Search for the cell housing the specified text and yield its [X, Y] center coordinate. 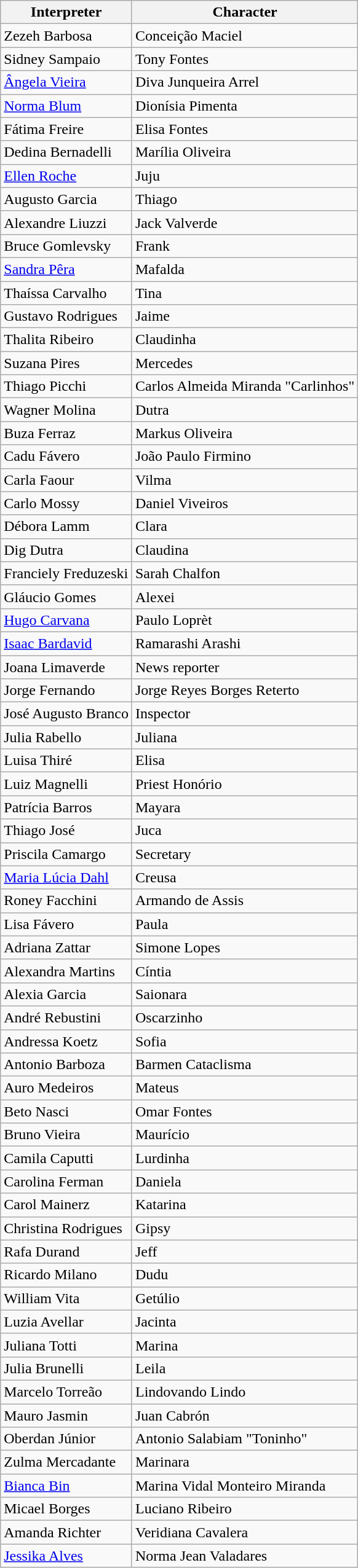
Mafalda [245, 269]
Antonio Barboza [66, 1065]
Isaac Bardavid [66, 643]
News reporter [245, 667]
Antonio Salabiam "Toninho" [245, 1439]
Marinara [245, 1462]
Oberdan Júnior [66, 1439]
Alexandre Liuzzi [66, 222]
Sofia [245, 1041]
Carolina Ferman [66, 1182]
Gipsy [245, 1228]
Dutra [245, 410]
Dig Dutra [66, 550]
Saionara [245, 994]
José Augusto Branco [66, 714]
Cadu Fávero [66, 457]
Julia Rabello [66, 737]
Mateus [245, 1088]
Jack Valverde [245, 222]
Jorge Fernando [66, 691]
Sandra Pêra [66, 269]
Wagner Molina [66, 410]
Auro Medeiros [66, 1088]
Luiz Magnelli [66, 784]
Leila [245, 1368]
Amanda Richter [66, 1532]
Oscarzinho [245, 1017]
Zulma Mercadante [66, 1462]
Bruno Vieira [66, 1135]
Tony Fontes [245, 59]
Jorge Reyes Borges Reterto [245, 691]
Diva Junqueira Arrel [245, 82]
Inspector [245, 714]
Gláucio Gomes [66, 597]
Thiago Picchi [66, 386]
William Vita [66, 1298]
Mauro Jasmin [66, 1415]
Jeff [245, 1252]
Beto Nasci [66, 1111]
Priscila Camargo [66, 854]
Secretary [245, 854]
Hugo Carvana [66, 620]
Franciely Freduzeski [66, 573]
Thiago José [66, 831]
Bruce Gomlevsky [66, 246]
Tina [245, 293]
Camila Caputti [66, 1158]
Getúlio [245, 1298]
Markus Oliveira [245, 433]
Gustavo Rodrigues [66, 316]
Clara [245, 527]
Lindovando Lindo [245, 1392]
Micael Borges [66, 1509]
Character [245, 12]
Carol Mainerz [66, 1205]
Daniel Viveiros [245, 503]
Luzia Avellar [66, 1322]
Daniela [245, 1182]
Ramarashi Arashi [245, 643]
Alexia Garcia [66, 994]
Marina Vidal Monteiro Miranda [245, 1486]
Zezeh Barbosa [66, 36]
Simone Lopes [245, 947]
Carla Faour [66, 480]
Paula [245, 924]
Roney Facchini [66, 901]
Christina Rodrigues [66, 1228]
Buza Ferraz [66, 433]
Carlos Almeida Miranda "Carlinhos" [245, 386]
Claudinha [245, 340]
Interpreter [66, 12]
Mayara [245, 807]
Vilma [245, 480]
Marina [245, 1345]
Priest Honório [245, 784]
Débora Lamm [66, 527]
Suzana Pires [66, 363]
Alexei [245, 597]
Jaime [245, 316]
Andressa Koetz [66, 1041]
Maurício [245, 1135]
João Paulo Firmino [245, 457]
Jacinta [245, 1322]
Katarina [245, 1205]
Juliana [245, 737]
Carlo Mossy [66, 503]
Omar Fontes [245, 1111]
Veridiana Cavalera [245, 1532]
Juju [245, 176]
Bianca Bin [66, 1486]
Elisa [245, 761]
Ricardo Milano [66, 1275]
Sarah Chalfon [245, 573]
Julia Brunelli [66, 1368]
Norma Jean Valadares [245, 1556]
Ellen Roche [66, 176]
Cíntia [245, 971]
Norma Blum [66, 106]
Marília Oliveira [245, 152]
Sidney Sampaio [66, 59]
Barmen Cataclisma [245, 1065]
Armando de Assis [245, 901]
Claudina [245, 550]
Dudu [245, 1275]
Augusto Garcia [66, 199]
Thaíssa Carvalho [66, 293]
Jessika Alves [66, 1556]
Dionísia Pimenta [245, 106]
Frank [245, 246]
Thiago [245, 199]
André Rebustini [66, 1017]
Patrícia Barros [66, 807]
Thalita Ribeiro [66, 340]
Juliana Totti [66, 1345]
Juca [245, 831]
Paulo Loprèt [245, 620]
Luisa Thiré [66, 761]
Rafa Durand [66, 1252]
Adriana Zattar [66, 947]
Luciano Ribeiro [245, 1509]
Ângela Vieira [66, 82]
Dedina Bernadelli [66, 152]
Creusa [245, 877]
Marcelo Torreão [66, 1392]
Maria Lúcia Dahl [66, 877]
Juan Cabrón [245, 1415]
Joana Limaverde [66, 667]
Lisa Fávero [66, 924]
Conceição Maciel [245, 36]
Alexandra Martins [66, 971]
Mercedes [245, 363]
Elisa Fontes [245, 129]
Lurdinha [245, 1158]
Fátima Freire [66, 129]
